Scan for the cell matching the given text and deliver its [x, y] coordinate at center. 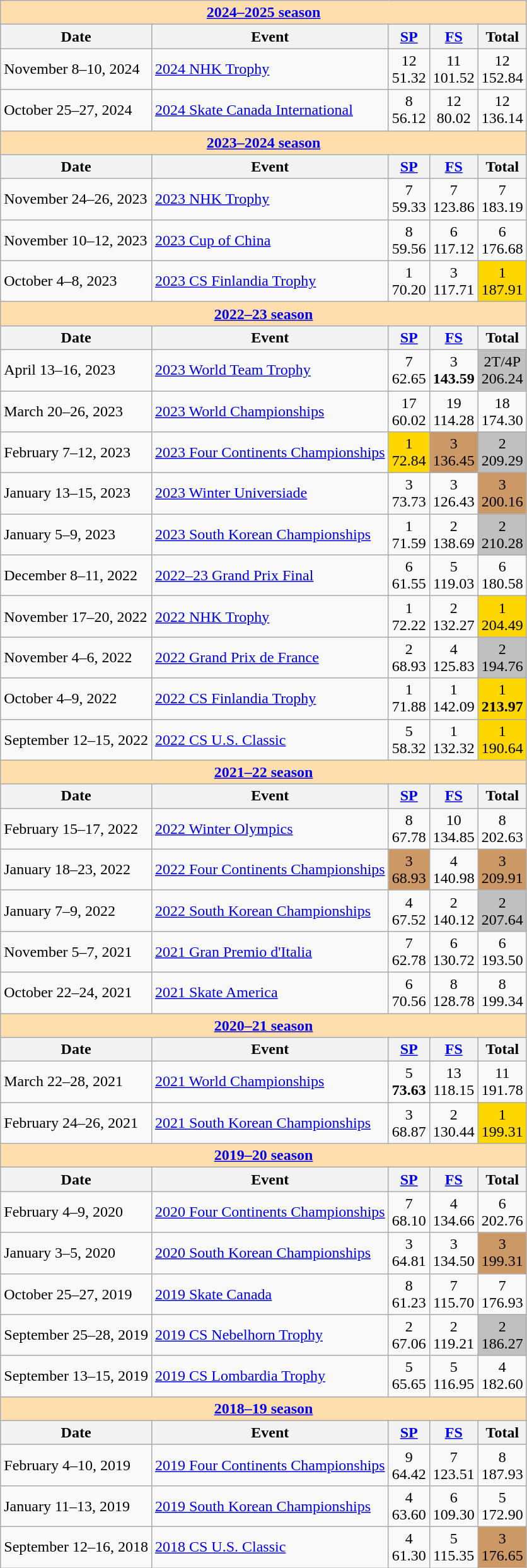
3 64.81 [408, 1253]
3 126.43 [454, 493]
2 130.44 [454, 1123]
3 117.71 [454, 281]
October 25–27, 2019 [76, 1294]
2020 South Korean Championships [270, 1253]
2 119.21 [454, 1335]
1 132.32 [454, 739]
6 193.50 [502, 951]
2 132.27 [454, 617]
2022 Grand Prix de France [270, 657]
January 5–9, 2023 [76, 535]
5 119.03 [454, 575]
12 152.84 [502, 69]
2023 Four Continents Championships [270, 453]
2019 South Korean Championships [270, 1506]
2019 Skate Canada [270, 1294]
2 68.93 [408, 657]
2023 South Korean Championships [270, 535]
September 13–15, 2019 [76, 1376]
2023 World Team Trophy [270, 370]
2019 CS Lombardia Trophy [270, 1376]
7 62.65 [408, 370]
5 115.35 [454, 1547]
4 182.60 [502, 1376]
1 204.49 [502, 617]
2023 Cup of China [270, 240]
October 22–24, 2021 [76, 993]
February 4–9, 2020 [76, 1212]
4 125.83 [454, 657]
2019 CS Nebelhorn Trophy [270, 1335]
7 123.51 [454, 1465]
2020–21 season [263, 1025]
2021–22 season [263, 772]
12 80.02 [454, 110]
1 190.64 [502, 739]
February 24–26, 2021 [76, 1123]
4 61.30 [408, 1547]
3 200.16 [502, 493]
3 73.73 [408, 493]
2022–23 Grand Prix Final [270, 575]
4 63.60 [408, 1506]
February 4–10, 2019 [76, 1465]
8 202.63 [502, 829]
February 7–12, 2023 [76, 453]
1 72.22 [408, 617]
8 187.93 [502, 1465]
3 176.65 [502, 1547]
12 51.32 [408, 69]
2 138.69 [454, 535]
2022 CS Finlandia Trophy [270, 699]
3 134.50 [454, 1253]
7 68.10 [408, 1212]
3 136.45 [454, 453]
2019 Four Continents Championships [270, 1465]
4 134.66 [454, 1212]
2019–20 season [263, 1156]
3 143.59 [454, 370]
2022 CS U.S. Classic [270, 739]
October 4–9, 2022 [76, 699]
8 59.56 [408, 240]
8 56.12 [408, 110]
1 199.31 [502, 1123]
7 59.33 [408, 199]
January 11–13, 2019 [76, 1506]
2023 NHK Trophy [270, 199]
7 62.78 [408, 951]
3209.91 [502, 869]
2022 South Korean Championships [270, 911]
January 7–9, 2022 [76, 911]
2018 CS U.S. Classic [270, 1547]
3 68.87 [408, 1123]
April 13–16, 2023 [76, 370]
2 194.76 [502, 657]
5 58.32 [408, 739]
1 142.09 [454, 699]
2023 CS Finlandia Trophy [270, 281]
2024 Skate Canada International [270, 110]
1 213.97 [502, 699]
March 22–28, 2021 [76, 1082]
October 4–8, 2023 [76, 281]
November 10–12, 2023 [76, 240]
January 13–15, 2023 [76, 493]
5 65.65 [408, 1376]
4 67.52 [408, 911]
7 115.70 [454, 1294]
6 117.12 [454, 240]
2023 World Championships [270, 411]
8 128.78 [454, 993]
8 199.34 [502, 993]
1 187.91 [502, 281]
11 101.52 [454, 69]
2 186.27 [502, 1335]
6 176.68 [502, 240]
January 18–23, 2022 [76, 869]
2 210.28 [502, 535]
November 4–6, 2022 [76, 657]
18 174.30 [502, 411]
September 12–16, 2018 [76, 1547]
1 71.59 [408, 535]
3 68.93 [408, 869]
November 17–20, 2022 [76, 617]
6 61.55 [408, 575]
2022 Winter Olympics [270, 829]
December 8–11, 2022 [76, 575]
October 25–27, 2024 [76, 110]
November 5–7, 2021 [76, 951]
November 8–10, 2024 [76, 69]
2021 World Championships [270, 1082]
5 73.63 [408, 1082]
2020 Four Continents Championships [270, 1212]
6 180.58 [502, 575]
3 199.31 [502, 1253]
7 183.19 [502, 199]
7 123.86 [454, 199]
5 172.90 [502, 1506]
11 191.78 [502, 1082]
2 207.64 [502, 911]
September 12–15, 2022 [76, 739]
2T/4P 206.24 [502, 370]
January 3–5, 2020 [76, 1253]
2022 Four Continents Championships [270, 869]
12 136.14 [502, 110]
5 116.95 [454, 1376]
2021 South Korean Championships [270, 1123]
February 15–17, 2022 [76, 829]
6 130.72 [454, 951]
2023 Winter Universiade [270, 493]
2024 NHK Trophy [270, 69]
6 70.56 [408, 993]
8 67.78 [408, 829]
4 140.98 [454, 869]
17 60.02 [408, 411]
6 109.30 [454, 1506]
2 140.12 [454, 911]
November 24–26, 2023 [76, 199]
13 118.15 [454, 1082]
6 202.76 [502, 1212]
2022 NHK Trophy [270, 617]
2 67.06 [408, 1335]
9 64.42 [408, 1465]
7 176.93 [502, 1294]
2021 Skate America [270, 993]
2018–19 season [263, 1408]
2023–2024 season [263, 143]
2021 Gran Premio d'Italia [270, 951]
September 25–28, 2019 [76, 1335]
1 71.88 [408, 699]
1 72.84 [408, 453]
1 70.20 [408, 281]
2 209.29 [502, 453]
March 20–26, 2023 [76, 411]
8 61.23 [408, 1294]
10 134.85 [454, 829]
2022–23 season [263, 313]
19 114.28 [454, 411]
2024–2025 season [263, 13]
